Identify which cell holds the provided text, then report its [X, Y] central coordinate. 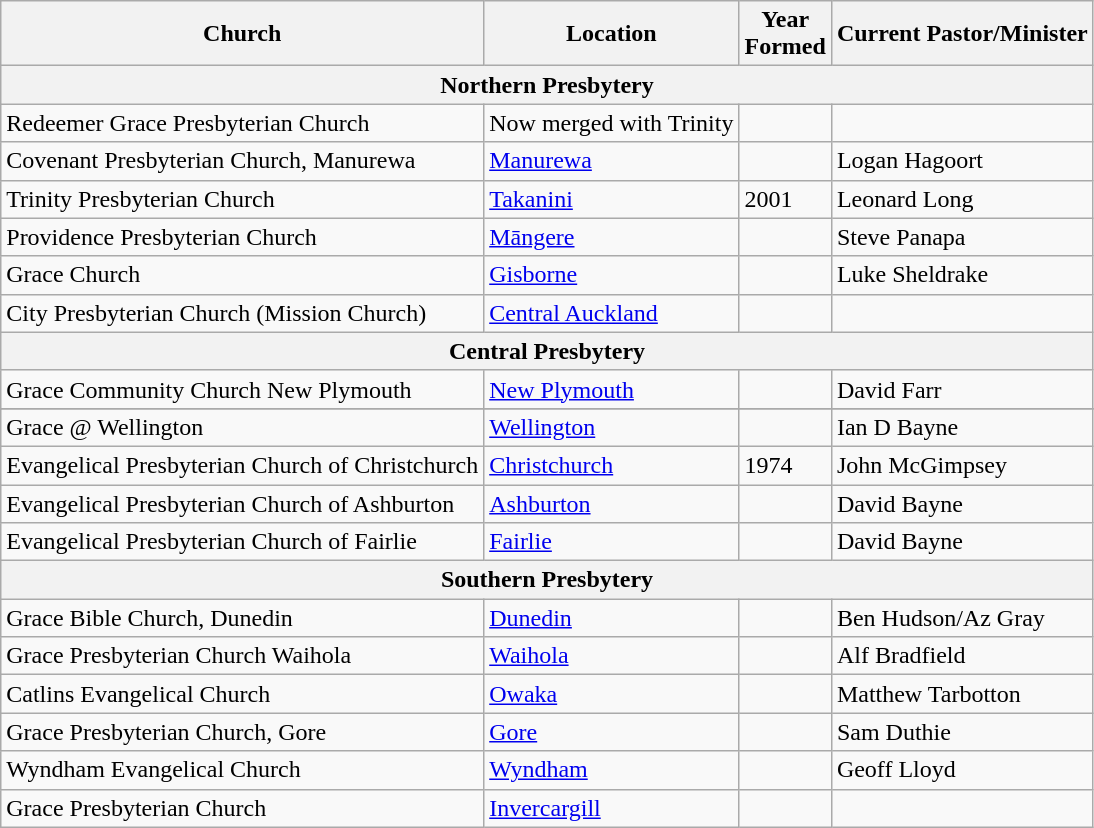
Gore [612, 732]
Gisborne [612, 275]
Christchurch [612, 465]
Ben Hudson/Az Gray [962, 618]
YearFormed [785, 34]
Waihola [612, 656]
Providence Presbyterian Church [242, 237]
Central Presbytery [547, 351]
Invercargill [612, 808]
Manurewa [612, 161]
Owaka [612, 694]
Grace Church [242, 275]
Now merged with Trinity [612, 123]
Leonard Long [962, 199]
Location [612, 34]
Grace Presbyterian Church, Gore [242, 732]
Grace Presbyterian Church Waihola [242, 656]
2001 [785, 199]
Fairlie [612, 542]
Ian D Bayne [962, 427]
Current Pastor/Minister [962, 34]
Evangelical Presbyterian Church of Fairlie [242, 542]
David Farr [962, 389]
Ashburton [612, 503]
Takanini [612, 199]
Wellington [612, 427]
Church [242, 34]
Grace @ Wellington [242, 427]
Steve Panapa [962, 237]
Evangelical Presbyterian Church of Ashburton [242, 503]
City Presbyterian Church (Mission Church) [242, 313]
Wyndham Evangelical Church [242, 770]
New Plymouth [612, 389]
Alf Bradfield [962, 656]
Catlins Evangelical Church [242, 694]
Māngere [612, 237]
Central Auckland [612, 313]
Northern Presbytery [547, 85]
Trinity Presbyterian Church [242, 199]
Geoff Lloyd [962, 770]
Wyndham [612, 770]
Matthew Tarbotton [962, 694]
1974 [785, 465]
Grace Presbyterian Church [242, 808]
Logan Hagoort [962, 161]
Southern Presbytery [547, 580]
Redeemer Grace Presbyterian Church [242, 123]
Covenant Presbyterian Church, Manurewa [242, 161]
Luke Sheldrake [962, 275]
Grace Community Church New Plymouth [242, 389]
Grace Bible Church, Dunedin [242, 618]
Dunedin [612, 618]
Sam Duthie [962, 732]
Evangelical Presbyterian Church of Christchurch [242, 465]
John McGimpsey [962, 465]
